Scan for the cell matching the given text and deliver its (X, Y) coordinate at center. 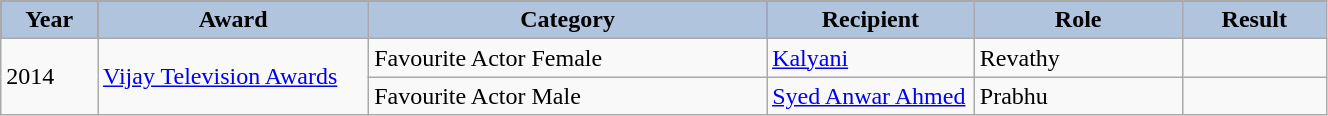
2014 (50, 77)
Vijay Television Awards (234, 77)
Recipient (871, 20)
Award (234, 20)
Favourite Actor Female (568, 58)
Role (1078, 20)
Prabhu (1078, 96)
Result (1254, 20)
Kalyani (871, 58)
Category (568, 20)
Revathy (1078, 58)
Syed Anwar Ahmed (871, 96)
Favourite Actor Male (568, 96)
Year (50, 20)
